Extract the [X, Y] coordinate from the center of the cell holding the provided text.  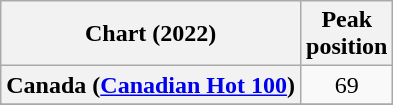
Chart (2022) [151, 34]
69 [347, 85]
Canada (Canadian Hot 100) [151, 85]
Peakposition [347, 34]
